Return the [x, y] coordinate for the center point of the cell that contains the specified text.  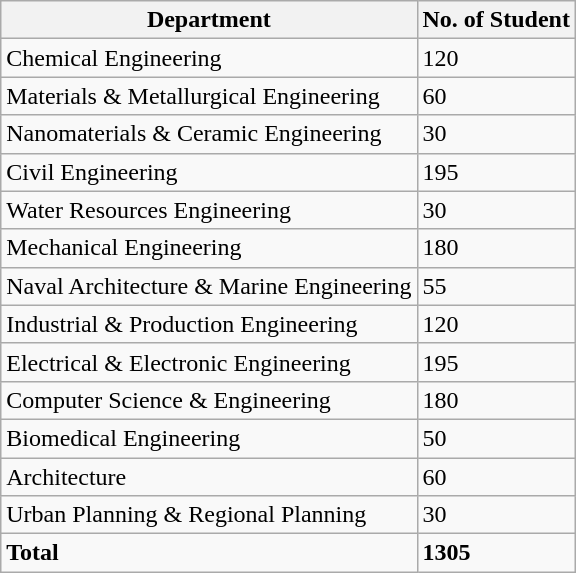
No. of Student [496, 20]
Mechanical Engineering [209, 248]
Urban Planning & Regional Planning [209, 515]
Nanomaterials & Ceramic Engineering [209, 134]
1305 [496, 553]
50 [496, 438]
Biomedical Engineering [209, 438]
55 [496, 286]
Computer Science & Engineering [209, 400]
Materials & Metallurgical Engineering [209, 96]
Total [209, 553]
Architecture [209, 477]
Department [209, 20]
Naval Architecture & Marine Engineering [209, 286]
Electrical & Electronic Engineering [209, 362]
Civil Engineering [209, 172]
Chemical Engineering [209, 58]
Industrial & Production Engineering [209, 324]
Water Resources Engineering [209, 210]
